Scan for the cell matching the given text and deliver its (X, Y) coordinate at center. 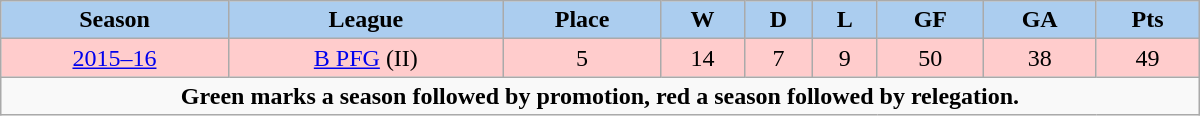
50 (930, 58)
Place (582, 20)
B PFG (II) (366, 58)
League (366, 20)
Pts (1148, 20)
7 (779, 58)
L (844, 20)
GF (930, 20)
5 (582, 58)
Season (114, 20)
GA (1040, 20)
14 (703, 58)
Green marks a season followed by promotion, red a season followed by relegation. (600, 96)
D (779, 20)
38 (1040, 58)
W (703, 20)
9 (844, 58)
49 (1148, 58)
2015–16 (114, 58)
